Return (X, Y) of the center of cell containing provided text 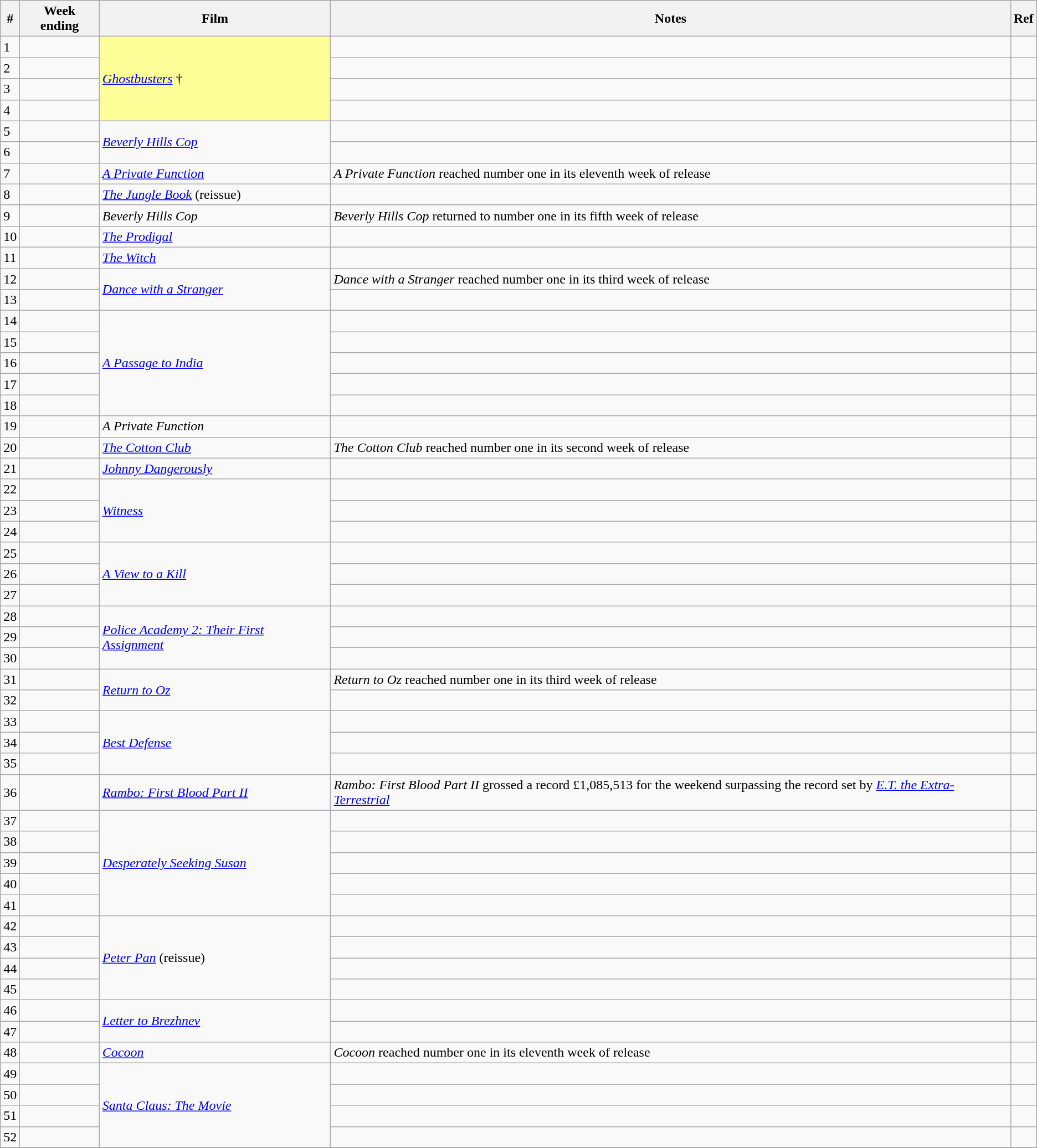
The Cotton Club reached number one in its second week of release (670, 447)
Return to Oz (215, 690)
21 (10, 469)
4 (10, 110)
Ref (1024, 19)
13 (10, 300)
46 (10, 1011)
23 (10, 511)
40 (10, 884)
15 (10, 342)
18 (10, 405)
45 (10, 990)
# (10, 19)
7 (10, 173)
27 (10, 595)
51 (10, 1116)
Film (215, 19)
1 (10, 47)
28 (10, 616)
38 (10, 842)
16 (10, 363)
Desperately Seeking Susan (215, 863)
Santa Claus: The Movie (215, 1105)
The Jungle Book (reissue) (215, 194)
20 (10, 447)
26 (10, 574)
43 (10, 947)
37 (10, 821)
Peter Pan (reissue) (215, 957)
A Private Function reached number one in its eleventh week of release (670, 173)
Best Defense (215, 743)
44 (10, 969)
A View to a Kill (215, 574)
Notes (670, 19)
24 (10, 532)
Beverly Hills Cop returned to number one in its fifth week of release (670, 215)
Dance with a Stranger reached number one in its third week of release (670, 279)
33 (10, 722)
Police Academy 2: Their First Assignment (215, 637)
22 (10, 490)
14 (10, 321)
The Witch (215, 258)
36 (10, 792)
The Prodigal (215, 236)
12 (10, 279)
10 (10, 236)
9 (10, 215)
Dance with a Stranger (215, 289)
48 (10, 1053)
6 (10, 152)
Rambo: First Blood Part II grossed a record £1,085,513 for the weekend surpassing the record set by E.T. the Extra-Terrestrial (670, 792)
49 (10, 1074)
Johnny Dangerously (215, 469)
39 (10, 863)
Ghostbusters † (215, 79)
30 (10, 658)
52 (10, 1137)
47 (10, 1032)
19 (10, 426)
41 (10, 905)
3 (10, 89)
11 (10, 258)
The Cotton Club (215, 447)
31 (10, 679)
Cocoon (215, 1053)
Rambo: First Blood Part II (215, 792)
50 (10, 1095)
5 (10, 131)
25 (10, 553)
Witness (215, 511)
29 (10, 637)
32 (10, 701)
42 (10, 926)
2 (10, 68)
Letter to Brezhnev (215, 1021)
Week ending (60, 19)
8 (10, 194)
17 (10, 384)
Return to Oz reached number one in its third week of release (670, 679)
Cocoon reached number one in its eleventh week of release (670, 1053)
34 (10, 743)
A Passage to India (215, 363)
35 (10, 764)
